Search for the cell housing the specified text and yield its [X, Y] center coordinate. 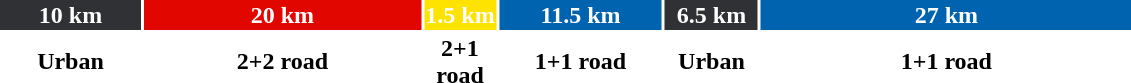
10 km [70, 15]
1.5 km [460, 15]
6.5 km [712, 15]
20 km [282, 15]
27 km [946, 15]
11.5 km [580, 15]
